For the text-containing cell, return its midpoint in (x, y) coordinate format. 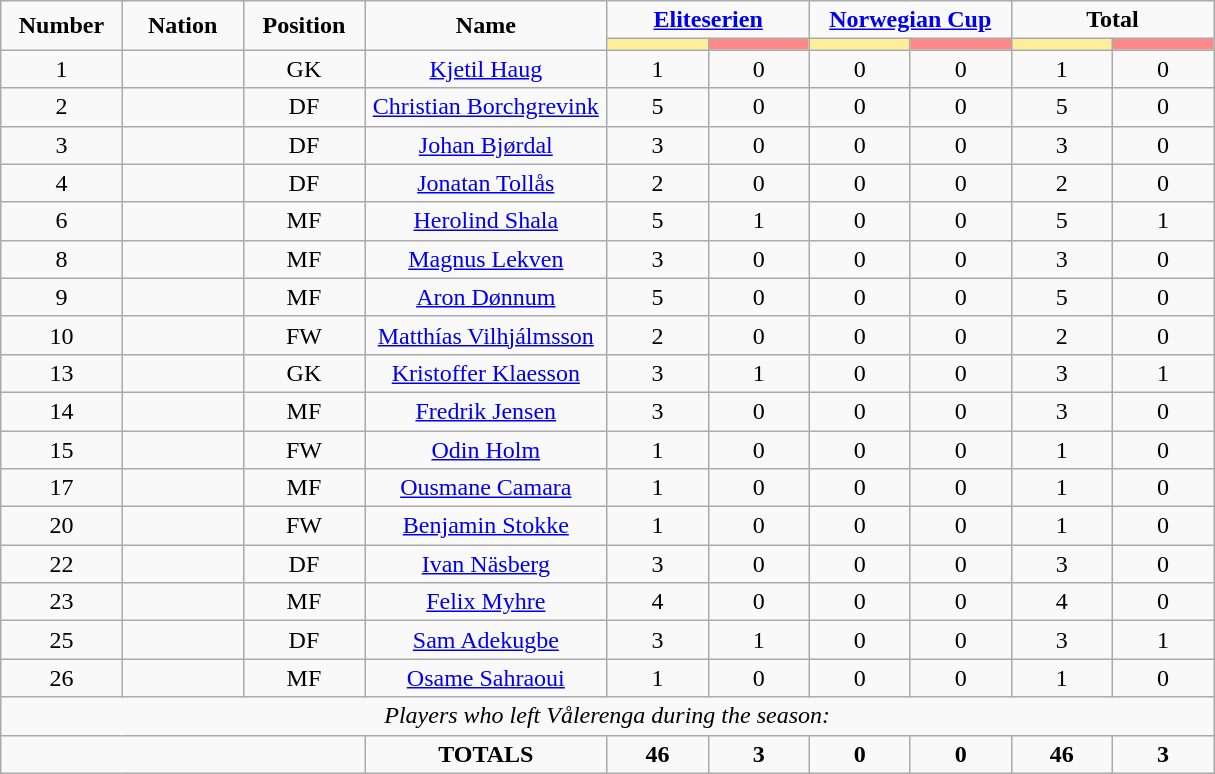
22 (62, 564)
25 (62, 640)
9 (62, 297)
Norwegian Cup (910, 20)
Kjetil Haug (486, 69)
Position (304, 26)
26 (62, 678)
8 (62, 259)
Herolind Shala (486, 221)
Name (486, 26)
Magnus Lekven (486, 259)
14 (62, 411)
Matthías Vilhjálmsson (486, 335)
Osame Sahraoui (486, 678)
13 (62, 373)
Felix Myhre (486, 602)
20 (62, 526)
17 (62, 488)
Kristoffer Klaesson (486, 373)
Nation (182, 26)
Christian Borchgrevink (486, 107)
Odin Holm (486, 449)
Eliteserien (708, 20)
Jonatan Tollås (486, 183)
Number (62, 26)
23 (62, 602)
Ousmane Camara (486, 488)
6 (62, 221)
Fredrik Jensen (486, 411)
Ivan Näsberg (486, 564)
Total (1112, 20)
Benjamin Stokke (486, 526)
10 (62, 335)
Johan Bjørdal (486, 145)
Players who left Vålerenga during the season: (608, 716)
TOTALS (486, 754)
15 (62, 449)
Sam Adekugbe (486, 640)
Aron Dønnum (486, 297)
